Identify which cell holds the provided text, then report its [x, y] central coordinate. 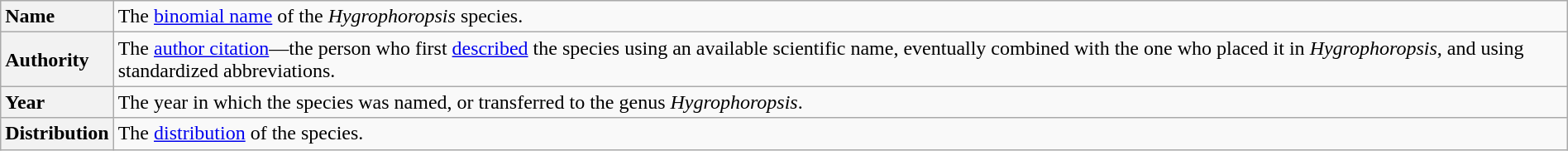
Authority [57, 60]
Name [57, 17]
The binomial name of the Hygrophoropsis species. [840, 17]
The year in which the species was named, or transferred to the genus Hygrophoropsis. [840, 102]
Distribution [57, 134]
The distribution of the species. [840, 134]
Year [57, 102]
